Return (X, Y) of the center of cell containing provided text 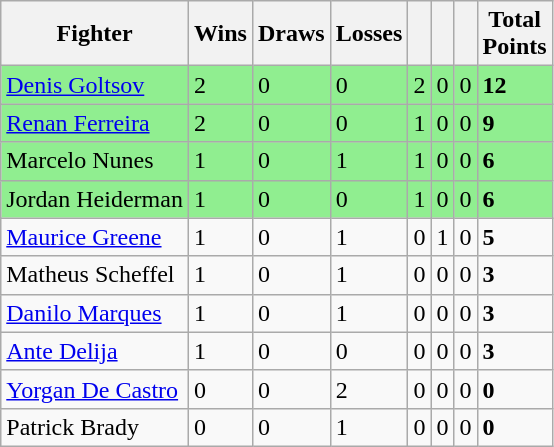
Fighter (95, 34)
Ante Delija (95, 351)
Jordan Heiderman (95, 199)
Patrick Brady (95, 427)
Renan Ferreira (95, 123)
9 (514, 123)
Total Points (514, 34)
Maurice Greene (95, 237)
Danilo Marques (95, 313)
Wins (220, 34)
12 (514, 85)
5 (514, 237)
Losses (369, 34)
Denis Goltsov (95, 85)
Marcelo Nunes (95, 161)
Draws (291, 34)
Yorgan De Castro (95, 389)
Matheus Scheffel (95, 275)
